Locate the cell with the specified text and output its [x, y] center coordinate. 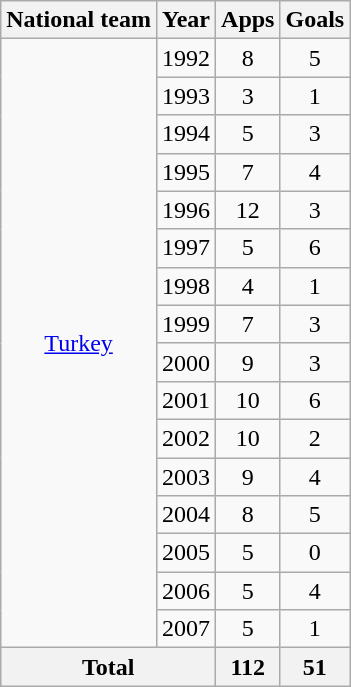
2 [315, 438]
0 [315, 553]
2004 [186, 515]
National team [79, 20]
2007 [186, 629]
Year [186, 20]
51 [315, 667]
1998 [186, 286]
112 [248, 667]
1999 [186, 324]
Apps [248, 20]
1993 [186, 96]
2005 [186, 553]
2001 [186, 400]
2002 [186, 438]
2006 [186, 591]
1996 [186, 210]
1995 [186, 172]
1992 [186, 58]
Goals [315, 20]
2003 [186, 477]
Total [108, 667]
Turkey [79, 344]
1994 [186, 134]
12 [248, 210]
1997 [186, 248]
2000 [186, 362]
